Extract the (X, Y) coordinate from the center of the cell holding the provided text.  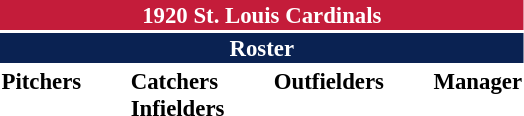
1920 St. Louis Cardinals (262, 15)
Roster (262, 48)
